For the text-containing cell, return its midpoint in (x, y) coordinate format. 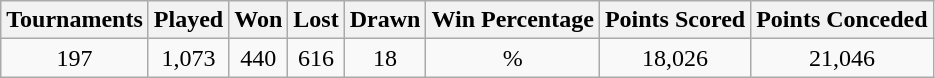
Points Conceded (842, 20)
Lost (316, 20)
18 (385, 58)
Drawn (385, 20)
Won (258, 20)
616 (316, 58)
Points Scored (674, 20)
% (512, 58)
18,026 (674, 58)
1,073 (188, 58)
Tournaments (75, 20)
21,046 (842, 58)
Win Percentage (512, 20)
Played (188, 20)
440 (258, 58)
197 (75, 58)
